Return the [x, y] coordinate for the center point of the cell that contains the specified text.  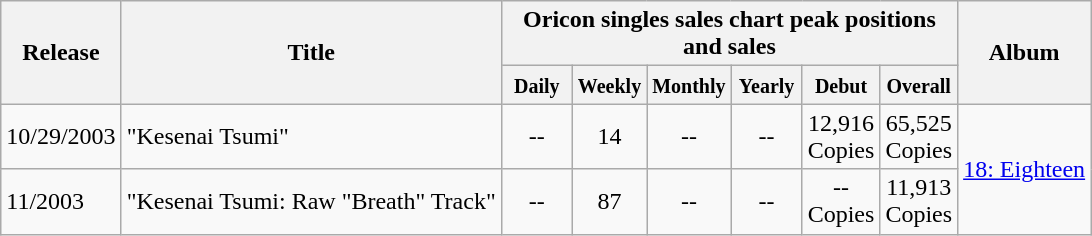
11/2003 [61, 202]
Overall [919, 85]
65,525 Copies [919, 136]
12,916 Copies [841, 136]
Release [61, 52]
11,913 Copies [919, 202]
"Kesenai Tsumi" [311, 136]
Debut [841, 85]
Title [311, 52]
Daily [536, 85]
Weekly [609, 85]
87 [609, 202]
Album [1024, 52]
-- Copies [841, 202]
Oricon singles sales chart peak positions and sales [729, 34]
"Kesenai Tsumi: Raw "Breath" Track" [311, 202]
14 [609, 136]
Monthly [689, 85]
Yearly [766, 85]
10/29/2003 [61, 136]
18: Eighteen [1024, 169]
